Identify which cell holds the provided text, then report its (X, Y) central coordinate. 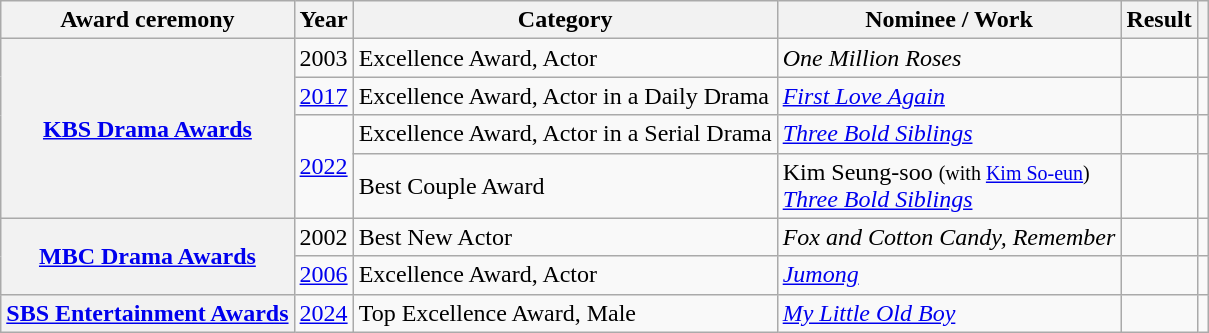
Result (1159, 20)
Best Couple Award (565, 186)
Excellence Award, Actor in a Daily Drama (565, 96)
Top Excellence Award, Male (565, 313)
Kim Seung-soo (with Kim So-eun)Three Bold Siblings (949, 186)
Fox and Cotton Candy, Remember (949, 237)
Jumong (949, 275)
Year (324, 20)
KBS Drama Awards (148, 128)
2017 (324, 96)
First Love Again (949, 96)
Excellence Award, Actor in a Serial Drama (565, 134)
Three Bold Siblings (949, 134)
MBC Drama Awards (148, 256)
Best New Actor (565, 237)
2003 (324, 58)
2022 (324, 166)
One Million Roses (949, 58)
Award ceremony (148, 20)
Category (565, 20)
2024 (324, 313)
My Little Old Boy (949, 313)
2006 (324, 275)
SBS Entertainment Awards (148, 313)
Nominee / Work (949, 20)
2002 (324, 237)
